Scan for the cell matching the given text and deliver its [x, y] coordinate at center. 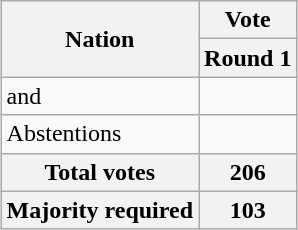
Nation [100, 39]
Round 1 [248, 58]
Majority required [100, 210]
Vote [248, 20]
206 [248, 172]
103 [248, 210]
Total votes [100, 172]
and [100, 96]
Abstentions [100, 134]
